Output the (x, y) coordinate of the center of the cell containing the given text.  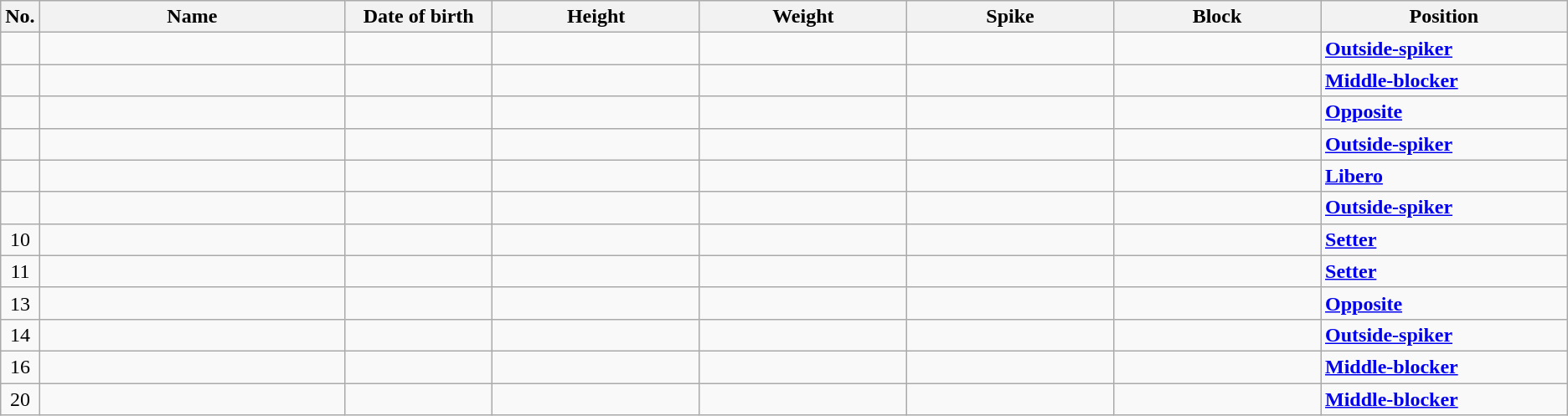
13 (20, 303)
Spike (1010, 17)
Libero (1444, 176)
16 (20, 367)
Date of birth (418, 17)
14 (20, 335)
No. (20, 17)
Block (1216, 17)
Weight (802, 17)
11 (20, 271)
Height (596, 17)
Name (192, 17)
Position (1444, 17)
10 (20, 239)
20 (20, 399)
